Output the [x, y] coordinate of the center of the cell containing the given text.  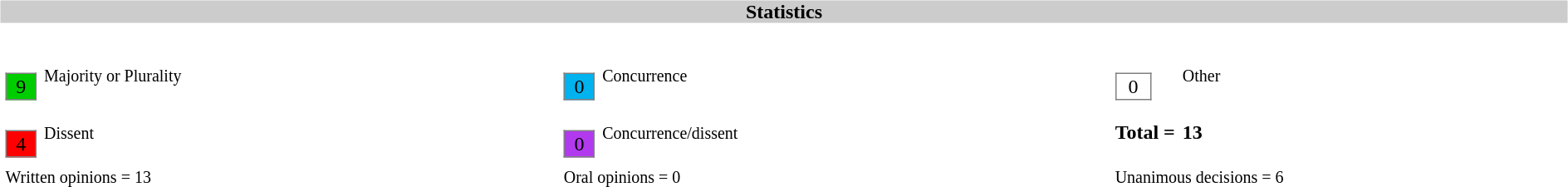
Total = [1145, 132]
Other [1373, 76]
13 [1373, 132]
Dissent [301, 132]
Concurrence [855, 76]
Concurrence/dissent [855, 132]
Statistics [784, 12]
Majority or Plurality [301, 76]
